Identify which cell holds the provided text, then report its (x, y) central coordinate. 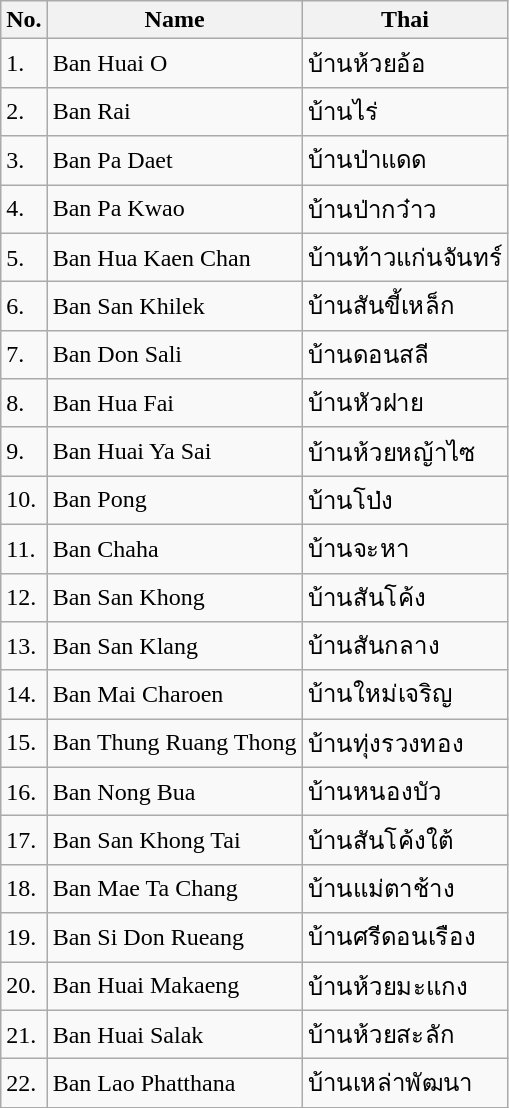
บ้านโป่ง (405, 500)
บ้านทุ่งรวงทอง (405, 744)
17. (24, 840)
1. (24, 64)
11. (24, 548)
บ้านไร่ (405, 112)
บ้านหัวฝาย (405, 404)
Ban Nong Bua (174, 792)
4. (24, 208)
Ban Mai Charoen (174, 694)
Ban Thung Ruang Thong (174, 744)
Ban Lao Phatthana (174, 1084)
บ้านสันโค้งใต้ (405, 840)
บ้านห้วยอ้อ (405, 64)
Ban Huai Salak (174, 1034)
8. (24, 404)
20. (24, 986)
21. (24, 1034)
บ้านห้วยหญ้าไซ (405, 452)
Ban Pa Daet (174, 160)
บ้านป่ากว๋าว (405, 208)
Ban Pong (174, 500)
บ้านดอนสลี (405, 354)
บ้านสันกลาง (405, 646)
19. (24, 938)
บ้านใหม่เจริญ (405, 694)
No. (24, 20)
6. (24, 306)
15. (24, 744)
บ้านห้วยมะแกง (405, 986)
7. (24, 354)
Ban San Khilek (174, 306)
บ้านหนองบัว (405, 792)
Ban Don Sali (174, 354)
12. (24, 598)
Ban Hua Fai (174, 404)
2. (24, 112)
Ban Pa Kwao (174, 208)
Ban San Klang (174, 646)
Ban Hua Kaen Chan (174, 258)
Ban San Khong Tai (174, 840)
บ้านแม่ตาช้าง (405, 888)
13. (24, 646)
Ban Si Don Rueang (174, 938)
Ban Rai (174, 112)
บ้านท้าวแก่นจันทร์ (405, 258)
Ban San Khong (174, 598)
9. (24, 452)
Ban Chaha (174, 548)
บ้านป่าแดด (405, 160)
บ้านศรีดอนเรือง (405, 938)
3. (24, 160)
10. (24, 500)
Thai (405, 20)
22. (24, 1084)
บ้านสันโค้ง (405, 598)
บ้านห้วยสะลัก (405, 1034)
Name (174, 20)
บ้านเหล่าพัฒนา (405, 1084)
14. (24, 694)
บ้านจะหา (405, 548)
5. (24, 258)
18. (24, 888)
Ban Huai Ya Sai (174, 452)
Ban Huai O (174, 64)
Ban Huai Makaeng (174, 986)
16. (24, 792)
บ้านสันขี้เหล็ก (405, 306)
Ban Mae Ta Chang (174, 888)
